Pinpoint the cell where the given text exists, returning its (x, y) midpoint coordinate. 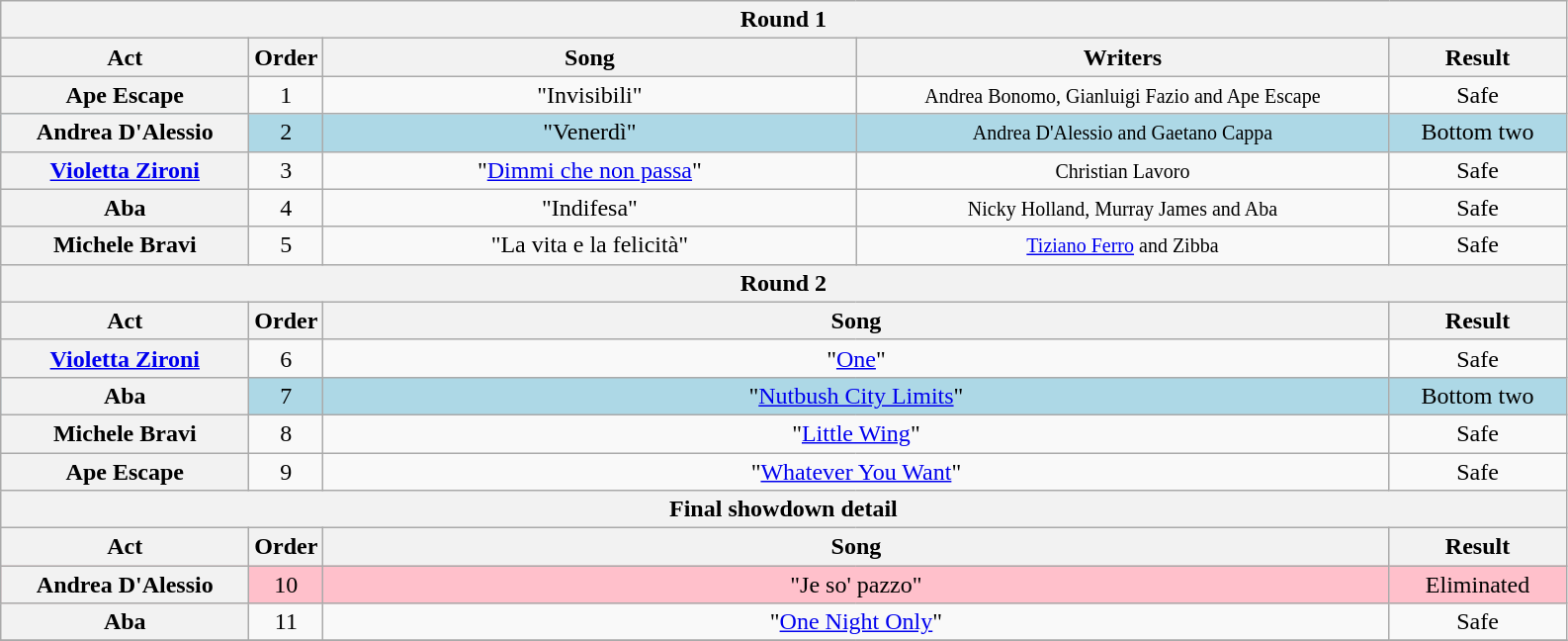
"Indifesa" (589, 208)
5 (287, 245)
11 (287, 622)
"Whatever You Want" (856, 472)
Writers (1123, 57)
8 (287, 433)
Nicky Holland, Murray James and Aba (1123, 208)
Andrea D'Alessio and Gaetano Cappa (1123, 133)
4 (287, 208)
Round 1 (783, 20)
6 (287, 358)
2 (287, 133)
7 (287, 396)
"Little Wing" (856, 433)
"Nutbush City Limits" (856, 396)
"Je so' pazzo" (856, 585)
Round 2 (783, 283)
"Invisibili" (589, 95)
"Dimmi che non passa" (589, 170)
"One" (856, 358)
"One Night Only" (856, 622)
Tiziano Ferro and Zibba (1123, 245)
"Venerdì" (589, 133)
1 (287, 95)
Andrea Bonomo, Gianluigi Fazio and Ape Escape (1123, 95)
Final showdown detail (783, 509)
3 (287, 170)
"La vita e la felicità" (589, 245)
9 (287, 472)
Eliminated (1477, 585)
Christian Lavoro (1123, 170)
10 (287, 585)
